From the cell containing the given text, extract its center point as (X, Y) coordinate. 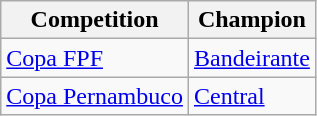
Central (252, 96)
Competition (95, 20)
Copa Pernambuco (95, 96)
Bandeirante (252, 58)
Copa FPF (95, 58)
Champion (252, 20)
